Detect which cell encompasses the target text, then output its (x, y) center coordinate. 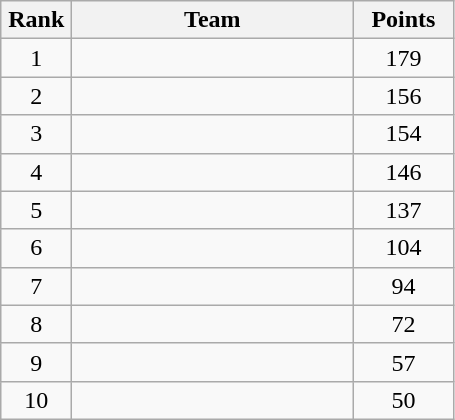
94 (404, 286)
1 (36, 58)
156 (404, 96)
Points (404, 20)
154 (404, 134)
104 (404, 248)
8 (36, 324)
146 (404, 172)
2 (36, 96)
10 (36, 400)
3 (36, 134)
5 (36, 210)
50 (404, 400)
6 (36, 248)
7 (36, 286)
179 (404, 58)
4 (36, 172)
72 (404, 324)
Rank (36, 20)
Team (212, 20)
57 (404, 362)
9 (36, 362)
137 (404, 210)
